Find where the given text appears and provide that cell's center as (x, y) coordinate. 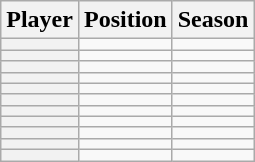
Season (213, 20)
Position (125, 20)
Player (40, 20)
